Capture the cell that displays the provided text and extract its (x, y) central coordinate. 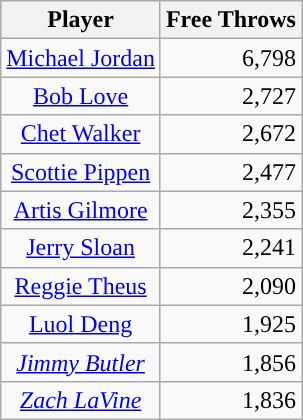
2,241 (230, 248)
Michael Jordan (81, 58)
Player (81, 20)
Chet Walker (81, 134)
2,727 (230, 96)
2,355 (230, 210)
1,925 (230, 324)
Jerry Sloan (81, 248)
Jimmy Butler (81, 362)
2,672 (230, 134)
Bob Love (81, 96)
2,477 (230, 172)
Scottie Pippen (81, 172)
Zach LaVine (81, 400)
1,836 (230, 400)
Reggie Theus (81, 286)
6,798 (230, 58)
Artis Gilmore (81, 210)
1,856 (230, 362)
2,090 (230, 286)
Luol Deng (81, 324)
Free Throws (230, 20)
